Pinpoint the cell where the given text exists, returning its (X, Y) midpoint coordinate. 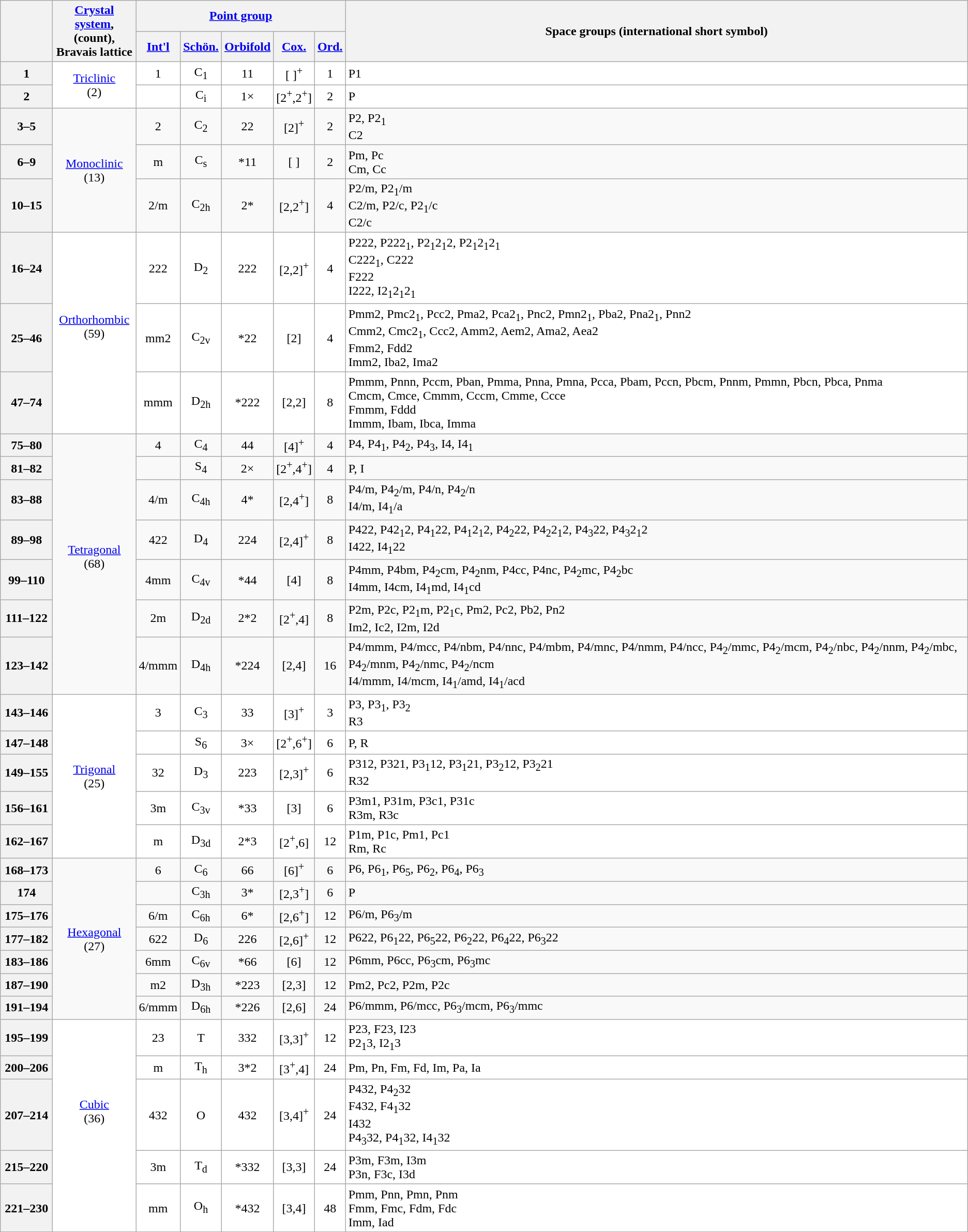
D2 (201, 268)
C3v (201, 808)
[6] (294, 962)
[2+,4+] (294, 468)
Pm, PcCm, Cc (657, 161)
[6]+ (294, 870)
[2,6]+ (294, 939)
P432, P4232F432, F4132I432P4332, P4132, I4132 (657, 1115)
P2/m, P21/mC2/m, P2/c, P21/cC2/c (657, 206)
C1 (201, 73)
Int'l (158, 47)
195–199 (27, 1037)
C3h (201, 893)
P, I (657, 468)
Cubic(36) (94, 1125)
23 (158, 1037)
25–46 (27, 338)
P6/mmm, P6/mcc, P63/mcm, P63/mmc (657, 1008)
P1m, P1c, Pm1, Pc1Rm, Rc (657, 842)
P3, P31, P32R3 (657, 712)
2*2 (247, 618)
Ord. (330, 47)
11 (247, 73)
207–214 (27, 1115)
Tetragonal(68) (94, 564)
C6 (201, 870)
mm (158, 1208)
*22 (247, 338)
10–15 (27, 206)
2* (247, 206)
Pmm2, Pmc21, Pcc2, Pma2, Pca21, Pnc2, Pmn21, Pba2, Pna21, Pnn2Cmm2, Cmc21, Ccc2, Amm2, Aem2, Ama2, Aea2Fmm2, Fdd2Imm2, Iba2, Ima2 (657, 338)
P4mm, P4bm, P42cm, P42nm, P4cc, P4nc, P42mc, P42bcI4mm, I4cm, I41md, I41cd (657, 580)
[3,4]+ (294, 1115)
147–148 (27, 742)
*332 (247, 1167)
16 (330, 666)
[2,4+] (294, 500)
162–167 (27, 842)
2*3 (247, 842)
[3] (294, 808)
[2,2+] (294, 206)
4/m (158, 500)
S6 (201, 742)
2× (247, 468)
D2h (201, 402)
226 (247, 939)
*66 (247, 962)
[2+,2+] (294, 96)
168–173 (27, 870)
16–24 (27, 268)
P6/m, P63/m (657, 916)
*224 (247, 666)
Monoclinic(13) (94, 171)
48 (330, 1208)
Cs (201, 161)
[2,3+] (294, 893)
C2h (201, 206)
149–155 (27, 772)
S4 (201, 468)
6mm (158, 962)
mm2 (158, 338)
C6v (201, 962)
[4] (294, 580)
C4h (201, 500)
C3 (201, 712)
[2,4]+ (294, 540)
*44 (247, 580)
[2,3]+ (294, 772)
[ ] (294, 161)
187–190 (27, 985)
123–142 (27, 666)
6–9 (27, 161)
[2+,4] (294, 618)
P6, P61, P65, P62, P64, P63 (657, 870)
22 (247, 126)
[3,3] (294, 1167)
622 (158, 939)
[2,2]+ (294, 268)
Schön. (201, 47)
C2 (201, 126)
[3,4] (294, 1208)
P3m, F3m, I3mP3n, F3c, I3d (657, 1167)
[2+,6+] (294, 742)
[2,4] (294, 666)
75–80 (27, 446)
[2,2] (294, 402)
C4 (201, 446)
4* (247, 500)
[3]+ (294, 712)
215–220 (27, 1167)
1× (247, 96)
C6h (201, 916)
143–146 (27, 712)
183–186 (27, 962)
P3m1, P31m, P3c1, P31cR3m, R3c (657, 808)
2/m (158, 206)
P2m, P2c, P21m, P21c, Pm2, Pc2, Pb2, Pn2Im2, Ic2, I2m, I2d (657, 618)
81–82 (27, 468)
C2v (201, 338)
83–88 (27, 500)
[2,6] (294, 1008)
3× (247, 742)
191–194 (27, 1008)
P6mm, P6cc, P63cm, P63mc (657, 962)
C4v (201, 580)
P312, P321, P3112, P3121, P3212, P3221R32 (657, 772)
m2 (158, 985)
332 (247, 1037)
Orbifold (247, 47)
D4h (201, 666)
P4, P41, P42, P43, I4, I41 (657, 446)
D3 (201, 772)
[2,3] (294, 985)
Pm2, Pc2, P2m, P2c (657, 985)
D2d (201, 618)
Th (201, 1068)
D4 (201, 540)
223 (247, 772)
Cox. (294, 47)
224 (247, 540)
6/mmm (158, 1008)
Crystal system, (count), Bravais lattice (94, 31)
P23, F23, I23P213, I213 (657, 1037)
Td (201, 1167)
D6 (201, 939)
P422, P4212, P4122, P41212, P4222, P42212, P4322, P43212I422, I4122 (657, 540)
6* (247, 916)
D6h (201, 1008)
[4]+ (294, 446)
[2+,6] (294, 842)
[ ]+ (294, 73)
47–74 (27, 402)
P, R (657, 742)
33 (247, 712)
Pm, Pn, Fm, Fd, Im, Pa, Ia (657, 1068)
177–182 (27, 939)
Ci (201, 96)
P4/m, P42/m, P4/n, P42/nI4/m, I41/a (657, 500)
*11 (247, 161)
P2, P21C2 (657, 126)
422 (158, 540)
Orthorhombic(59) (94, 333)
3* (247, 893)
200–206 (27, 1068)
174 (27, 893)
*223 (247, 985)
D3d (201, 842)
4/mmm (158, 666)
Point group (241, 16)
T (201, 1037)
221–230 (27, 1208)
99–110 (27, 580)
P1 (657, 73)
Oh (201, 1208)
[3+,4] (294, 1068)
D3h (201, 985)
[3,3]+ (294, 1037)
32 (158, 772)
4mm (158, 580)
156–161 (27, 808)
Triclinic(2) (94, 85)
44 (247, 446)
P622, P6122, P6522, P6222, P6422, P6322 (657, 939)
Hexagonal(27) (94, 939)
[2] (294, 338)
[2,6+] (294, 916)
Trigonal(25) (94, 777)
Pmm, Pnn, Pmn, PnmFmm, Fmc, Fdm, FdcImm, Iad (657, 1208)
O (201, 1115)
3–5 (27, 126)
175–176 (27, 916)
3*2 (247, 1068)
*432 (247, 1208)
Space groups (international short symbol) (657, 31)
66 (247, 870)
*33 (247, 808)
P222, P2221, P21212, P212121C2221, C222F222I222, I212121 (657, 268)
*226 (247, 1008)
2m (158, 618)
[2]+ (294, 126)
mmm (158, 402)
6/m (158, 916)
89–98 (27, 540)
111–122 (27, 618)
*222 (247, 402)
